Locate the cell with the specified text and output its [X, Y] center coordinate. 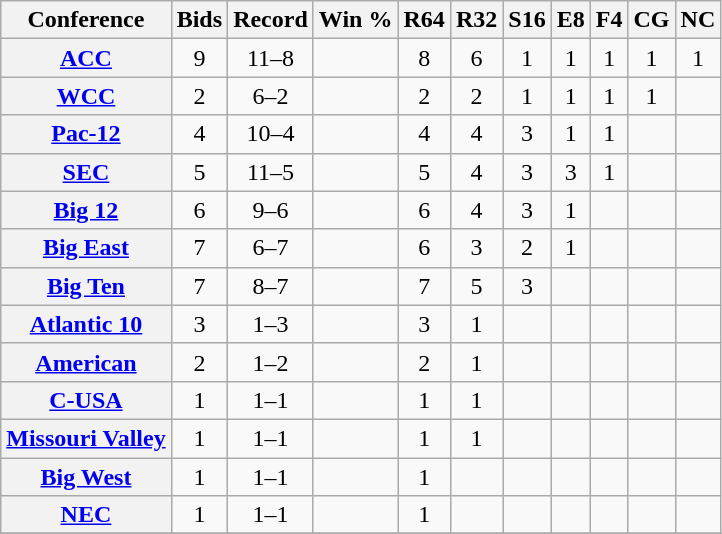
11–8 [271, 58]
Record [271, 20]
E8 [570, 20]
WCC [86, 96]
Missouri Valley [86, 438]
Atlantic 10 [86, 324]
6–7 [271, 248]
11–5 [271, 172]
10–4 [271, 134]
Big West [86, 477]
NC [698, 20]
1–3 [271, 324]
Conference [86, 20]
Pac-12 [86, 134]
8 [424, 58]
R64 [424, 20]
C-USA [86, 400]
1–2 [271, 362]
Big East [86, 248]
6–2 [271, 96]
9–6 [271, 210]
NEC [86, 515]
R32 [476, 20]
SEC [86, 172]
Big 12 [86, 210]
American [86, 362]
ACC [86, 58]
Bids [199, 20]
Big Ten [86, 286]
9 [199, 58]
F4 [609, 20]
S16 [527, 20]
Win % [356, 20]
8–7 [271, 286]
CG [652, 20]
